Return (X, Y) of the center of cell containing provided text 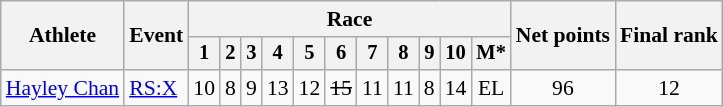
EL (490, 88)
Net points (563, 36)
Athlete (62, 36)
1 (204, 54)
3 (252, 54)
15 (341, 88)
RS:X (156, 88)
Event (156, 36)
Hayley Chan (62, 88)
Final rank (669, 36)
96 (563, 88)
13 (278, 88)
M* (490, 54)
14 (456, 88)
Race (349, 19)
7 (372, 54)
4 (278, 54)
5 (310, 54)
6 (341, 54)
2 (230, 54)
